Return the (x, y) coordinate for the center point of the cell that contains the specified text.  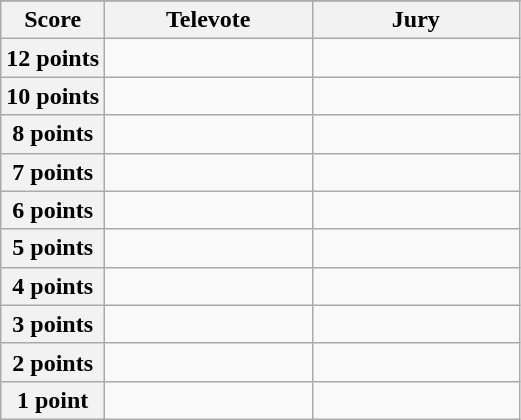
10 points (53, 96)
Televote (209, 20)
1 point (53, 400)
8 points (53, 134)
4 points (53, 286)
Score (53, 20)
12 points (53, 58)
5 points (53, 248)
6 points (53, 210)
Jury (416, 20)
2 points (53, 362)
7 points (53, 172)
3 points (53, 324)
